Locate the cell with the specified text and output its (X, Y) center coordinate. 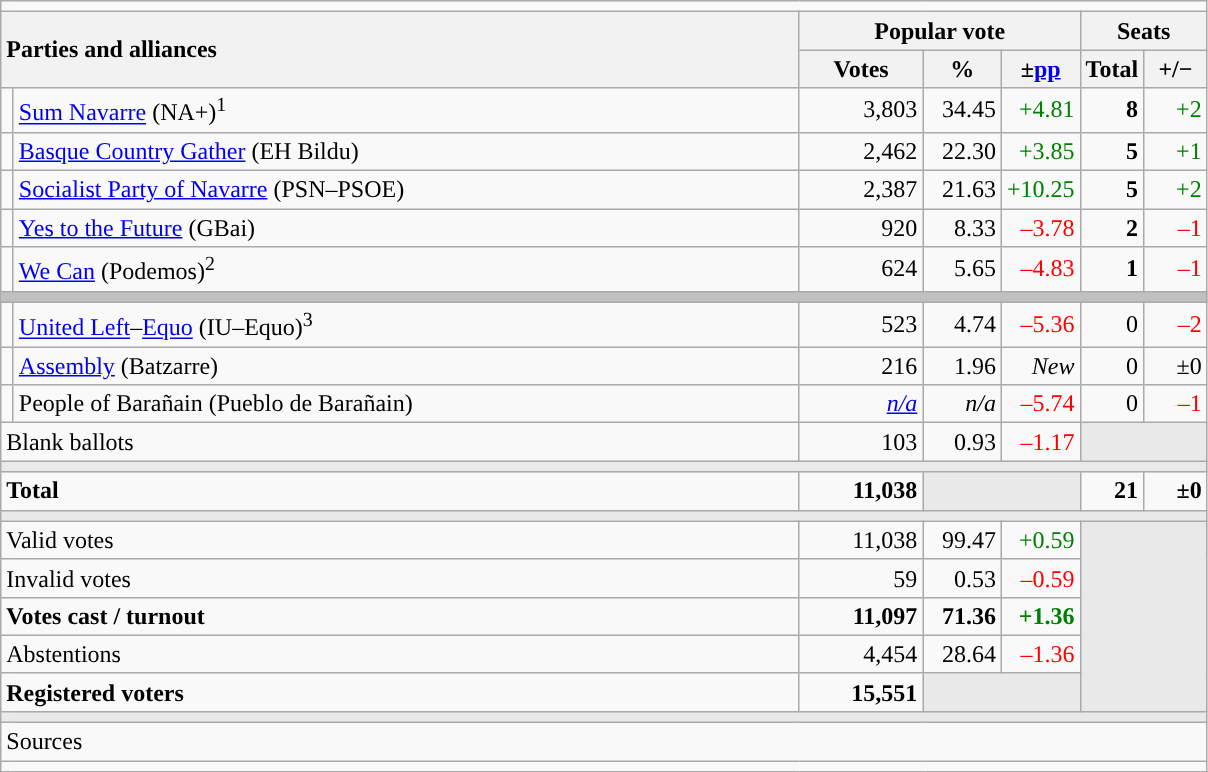
+/− (1176, 69)
–1.36 (1040, 654)
Sources (604, 742)
103 (861, 442)
0.53 (962, 578)
21 (1112, 491)
–5.74 (1040, 404)
+1 (1176, 151)
22.30 (962, 151)
Valid votes (400, 540)
34.45 (962, 110)
2 (1112, 228)
% (962, 69)
+10.25 (1040, 190)
4.74 (962, 324)
5.65 (962, 270)
–0.59 (1040, 578)
3,803 (861, 110)
Parties and alliances (400, 50)
Votes cast / turnout (400, 616)
1 (1112, 270)
Yes to the Future (GBai) (406, 228)
Popular vote (940, 31)
11,097 (861, 616)
People of Barañain (Pueblo de Barañain) (406, 404)
Assembly (Batzarre) (406, 366)
Votes (861, 69)
United Left–Equo (IU–Equo)3 (406, 324)
+4.81 (1040, 110)
8.33 (962, 228)
–2 (1176, 324)
1.96 (962, 366)
New (1040, 366)
–3.78 (1040, 228)
Sum Navarre (NA+)1 (406, 110)
Socialist Party of Navarre (PSN–PSOE) (406, 190)
–4.83 (1040, 270)
Blank ballots (400, 442)
2,462 (861, 151)
624 (861, 270)
±pp (1040, 69)
99.47 (962, 540)
8 (1112, 110)
28.64 (962, 654)
–1.17 (1040, 442)
Registered voters (400, 692)
+0.59 (1040, 540)
216 (861, 366)
–5.36 (1040, 324)
Invalid votes (400, 578)
15,551 (861, 692)
0.93 (962, 442)
2,387 (861, 190)
71.36 (962, 616)
+3.85 (1040, 151)
We Can (Podemos)2 (406, 270)
523 (861, 324)
+1.36 (1040, 616)
Abstentions (400, 654)
21.63 (962, 190)
4,454 (861, 654)
920 (861, 228)
Seats (1144, 31)
Basque Country Gather (EH Bildu) (406, 151)
59 (861, 578)
